Provide the [x, y] coordinate of the cell's center where the given text is located.  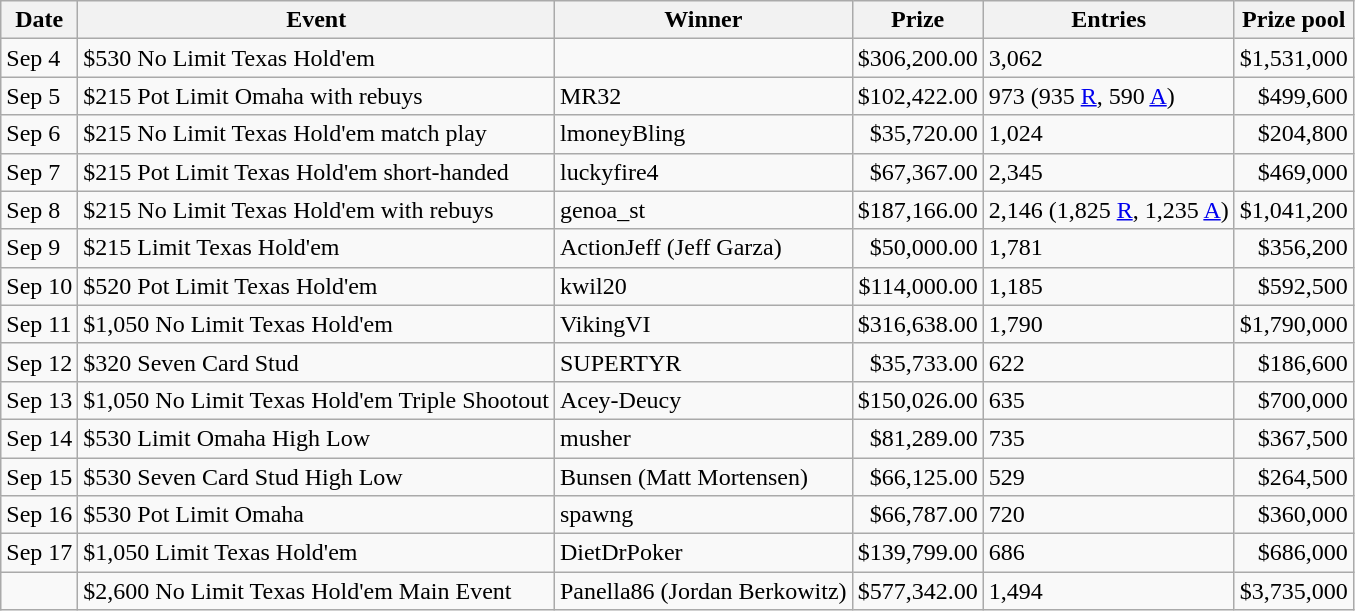
973 (935 R, 590 A) [1108, 96]
Sep 16 [40, 515]
lmoneyBling [703, 134]
DietDrPoker [703, 553]
2,146 (1,825 R, 1,235 A) [1108, 210]
$592,500 [1294, 286]
$81,289.00 [918, 438]
$114,000.00 [918, 286]
$360,000 [1294, 515]
Bunsen (Matt Mortensen) [703, 477]
spawng [703, 515]
Sep 8 [40, 210]
Panella86 (Jordan Berkowitz) [703, 591]
$306,200.00 [918, 58]
$215 No Limit Texas Hold'em with rebuys [316, 210]
luckyfire4 [703, 172]
622 [1108, 362]
$35,720.00 [918, 134]
musher [703, 438]
1,790 [1108, 324]
$139,799.00 [918, 553]
$264,500 [1294, 477]
$316,638.00 [918, 324]
$215 Pot Limit Omaha with rebuys [316, 96]
$469,000 [1294, 172]
635 [1108, 400]
Date [40, 20]
Entries [1108, 20]
$215 Limit Texas Hold'em [316, 248]
$215 No Limit Texas Hold'em match play [316, 134]
$35,733.00 [918, 362]
Sep 7 [40, 172]
genoa_st [703, 210]
$530 No Limit Texas Hold'em [316, 58]
1,781 [1108, 248]
686 [1108, 553]
$356,200 [1294, 248]
Sep 4 [40, 58]
VikingVI [703, 324]
Sep 14 [40, 438]
$1,790,000 [1294, 324]
Acey-Deucy [703, 400]
kwil20 [703, 286]
$204,800 [1294, 134]
$1,050 No Limit Texas Hold'em Triple Shootout [316, 400]
$102,422.00 [918, 96]
Sep 11 [40, 324]
$187,166.00 [918, 210]
$1,041,200 [1294, 210]
3,062 [1108, 58]
Prize [918, 20]
$700,000 [1294, 400]
Sep 6 [40, 134]
$67,367.00 [918, 172]
1,185 [1108, 286]
Sep 12 [40, 362]
$499,600 [1294, 96]
Prize pool [1294, 20]
$1,531,000 [1294, 58]
Event [316, 20]
Sep 9 [40, 248]
$2,600 No Limit Texas Hold'em Main Event [316, 591]
$530 Limit Omaha High Low [316, 438]
1,494 [1108, 591]
$3,735,000 [1294, 591]
$1,050 Limit Texas Hold'em [316, 553]
Sep 17 [40, 553]
Sep 5 [40, 96]
720 [1108, 515]
$367,500 [1294, 438]
$66,787.00 [918, 515]
$150,026.00 [918, 400]
ActionJeff (Jeff Garza) [703, 248]
$66,125.00 [918, 477]
$320 Seven Card Stud [316, 362]
$577,342.00 [918, 591]
MR32 [703, 96]
$520 Pot Limit Texas Hold'em [316, 286]
$215 Pot Limit Texas Hold'em short-handed [316, 172]
$686,000 [1294, 553]
$530 Pot Limit Omaha [316, 515]
Sep 15 [40, 477]
SUPERTYR [703, 362]
$186,600 [1294, 362]
$50,000.00 [918, 248]
2,345 [1108, 172]
Winner [703, 20]
735 [1108, 438]
Sep 10 [40, 286]
$1,050 No Limit Texas Hold'em [316, 324]
Sep 13 [40, 400]
529 [1108, 477]
1,024 [1108, 134]
$530 Seven Card Stud High Low [316, 477]
